Return the (x, y) coordinate for the center point of the cell that contains the specified text.  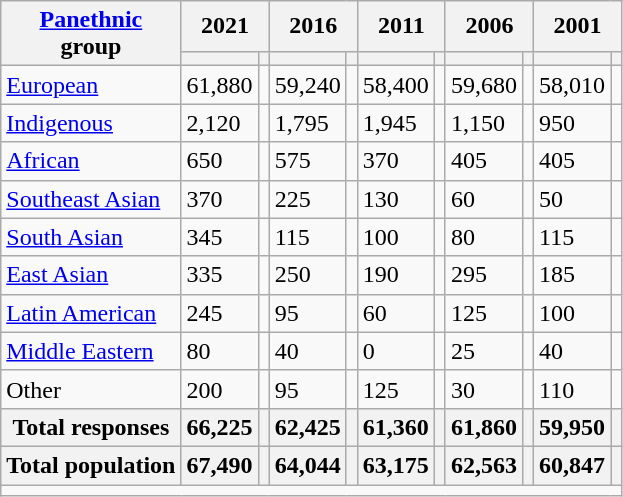
650 (220, 161)
67,490 (220, 465)
Other (91, 389)
59,950 (572, 427)
62,425 (308, 427)
575 (308, 161)
58,400 (396, 85)
2006 (489, 26)
Middle Eastern (91, 351)
245 (220, 313)
950 (572, 123)
1,945 (396, 123)
2016 (313, 26)
African (91, 161)
1,795 (308, 123)
110 (572, 389)
0 (396, 351)
63,175 (396, 465)
345 (220, 237)
South Asian (91, 237)
58,010 (572, 85)
225 (308, 199)
130 (396, 199)
60,847 (572, 465)
30 (484, 389)
295 (484, 275)
59,240 (308, 85)
2001 (578, 26)
64,044 (308, 465)
250 (308, 275)
61,880 (220, 85)
61,360 (396, 427)
50 (572, 199)
2,120 (220, 123)
Total responses (91, 427)
66,225 (220, 427)
European (91, 85)
185 (572, 275)
61,860 (484, 427)
East Asian (91, 275)
200 (220, 389)
Indigenous (91, 123)
59,680 (484, 85)
2021 (225, 26)
Panethnicgroup (91, 34)
Latin American (91, 313)
25 (484, 351)
1,150 (484, 123)
62,563 (484, 465)
Total population (91, 465)
190 (396, 275)
Southeast Asian (91, 199)
335 (220, 275)
2011 (401, 26)
